Find where the given text appears and provide that cell's center as (x, y) coordinate. 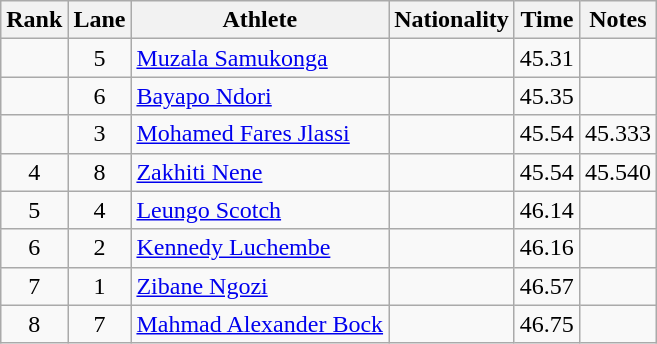
Nationality (452, 20)
Zibane Ngozi (260, 286)
45.333 (618, 134)
Mohamed Fares Jlassi (260, 134)
Leungo Scotch (260, 210)
1 (100, 286)
Bayapo Ndori (260, 96)
Mahmad Alexander Bock (260, 324)
46.14 (546, 210)
46.57 (546, 286)
Muzala Samukonga (260, 58)
Lane (100, 20)
45.35 (546, 96)
45.31 (546, 58)
46.16 (546, 248)
46.75 (546, 324)
Rank (34, 20)
Time (546, 20)
Kennedy Luchembe (260, 248)
3 (100, 134)
Athlete (260, 20)
2 (100, 248)
Zakhiti Nene (260, 172)
Notes (618, 20)
45.540 (618, 172)
